Find where the given text appears and provide that cell's center as [x, y] coordinate. 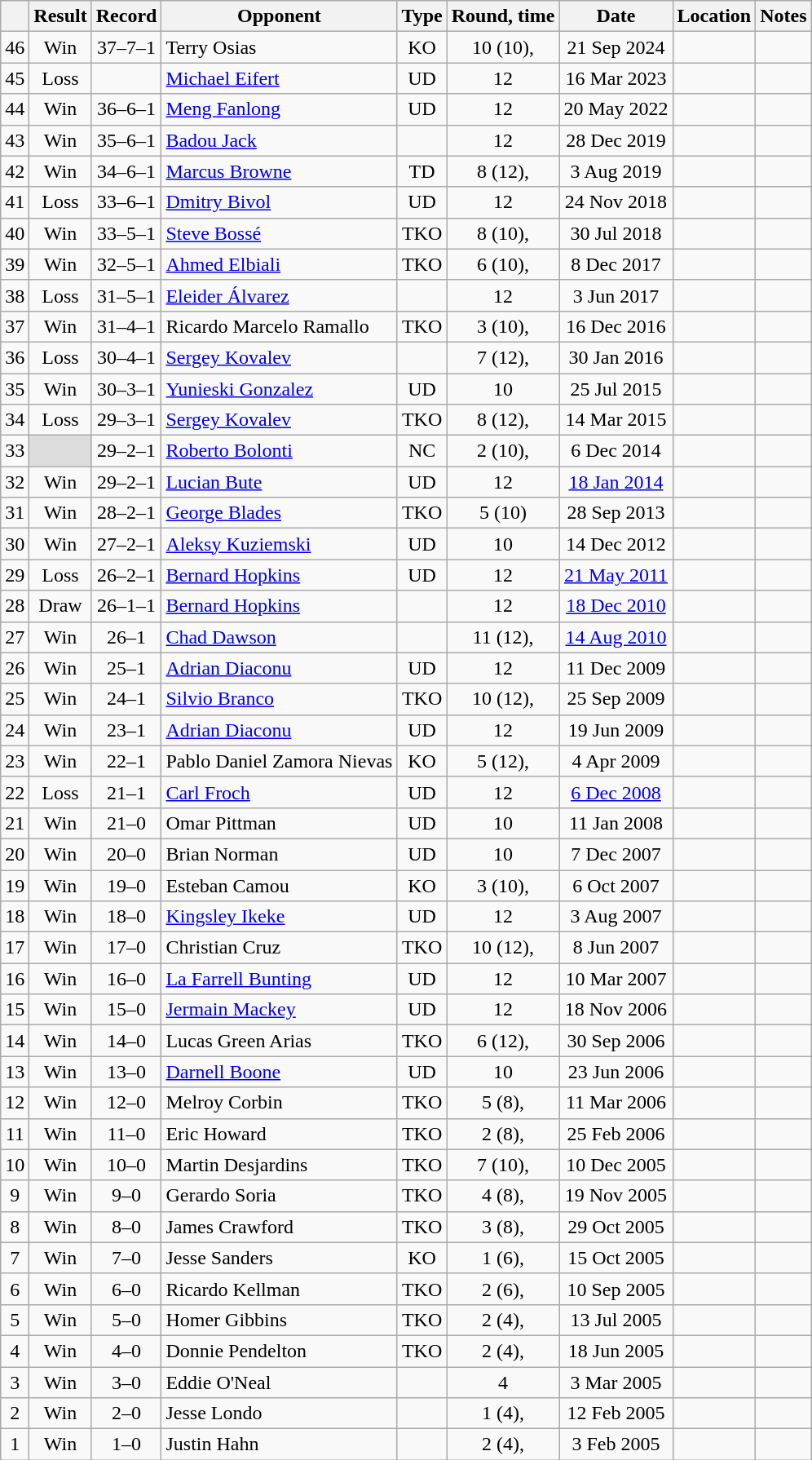
6 (12), [503, 1041]
3 (8), [503, 1227]
2 (6), [503, 1289]
La Farrell Bunting [279, 979]
26–1 [126, 637]
Ricardo Kellman [279, 1289]
10 (10), [503, 47]
4–0 [126, 1351]
35–6–1 [126, 140]
19–0 [126, 885]
10–0 [126, 1165]
21–1 [126, 792]
31–5–1 [126, 295]
Yunieski Gonzalez [279, 389]
18 [15, 917]
29 [15, 575]
45 [15, 78]
6–0 [126, 1289]
15 [15, 1010]
Carl Froch [279, 792]
46 [15, 47]
8 [15, 1227]
20 May 2022 [616, 109]
24–1 [126, 699]
24 [15, 730]
Steve Bossé [279, 233]
Record [126, 16]
7–0 [126, 1258]
24 Nov 2018 [616, 202]
30–4–1 [126, 357]
17–0 [126, 948]
5–0 [126, 1320]
Ahmed Elbiali [279, 264]
18 Jan 2014 [616, 482]
2 (8), [503, 1134]
Date [616, 16]
35 [15, 389]
11 Dec 2009 [616, 668]
Meng Fanlong [279, 109]
Christian Cruz [279, 948]
14 Aug 2010 [616, 637]
13 [15, 1072]
25–1 [126, 668]
28 [15, 606]
8 Jun 2007 [616, 948]
5 [15, 1320]
21 [15, 823]
2 (10), [503, 451]
Badou Jack [279, 140]
27–2–1 [126, 544]
37 [15, 326]
Opponent [279, 16]
23 [15, 761]
16–0 [126, 979]
James Crawford [279, 1227]
25 Jul 2015 [616, 389]
19 Jun 2009 [616, 730]
7 (12), [503, 357]
18 Dec 2010 [616, 606]
8–0 [126, 1227]
8 (10), [503, 233]
Pablo Daniel Zamora Nievas [279, 761]
3 Aug 2019 [616, 171]
26–2–1 [126, 575]
34 [15, 420]
11 [15, 1134]
32–5–1 [126, 264]
21–0 [126, 823]
Eddie O'Neal [279, 1383]
10 Dec 2005 [616, 1165]
4 (8), [503, 1196]
6 [15, 1289]
Gerardo Soria [279, 1196]
19 [15, 885]
6 Oct 2007 [616, 885]
21 May 2011 [616, 575]
Esteban Camou [279, 885]
3–0 [126, 1383]
37–7–1 [126, 47]
25 Feb 2006 [616, 1134]
Silvio Branco [279, 699]
23 Jun 2006 [616, 1072]
9–0 [126, 1196]
Michael Eifert [279, 78]
Round, time [503, 16]
26 [15, 668]
16 Dec 2016 [616, 326]
5 (12), [503, 761]
3 Jun 2017 [616, 295]
Notes [783, 16]
22 [15, 792]
Roberto Bolonti [279, 451]
36–6–1 [126, 109]
28–2–1 [126, 513]
Lucian Bute [279, 482]
22–1 [126, 761]
11 Mar 2006 [616, 1103]
41 [15, 202]
14 Dec 2012 [616, 544]
Justin Hahn [279, 1445]
9 [15, 1196]
18 Nov 2006 [616, 1010]
13 Jul 2005 [616, 1320]
Marcus Browne [279, 171]
39 [15, 264]
32 [15, 482]
Omar Pittman [279, 823]
Kingsley Ikeke [279, 917]
5 (10) [503, 513]
Melroy Corbin [279, 1103]
16 [15, 979]
Jesse Sanders [279, 1258]
19 Nov 2005 [616, 1196]
30 Jan 2016 [616, 357]
2–0 [126, 1414]
12–0 [126, 1103]
20 [15, 854]
7 Dec 2007 [616, 854]
33–5–1 [126, 233]
42 [15, 171]
3 Aug 2007 [616, 917]
29 Oct 2005 [616, 1227]
31–4–1 [126, 326]
38 [15, 295]
30 [15, 544]
10 Mar 2007 [616, 979]
14–0 [126, 1041]
Aleksy Kuziemski [279, 544]
30 Sep 2006 [616, 1041]
34–6–1 [126, 171]
27 [15, 637]
6 (10), [503, 264]
31 [15, 513]
3 [15, 1383]
1 (4), [503, 1414]
21 Sep 2024 [616, 47]
4 Apr 2009 [616, 761]
17 [15, 948]
7 (10), [503, 1165]
Result [60, 16]
29–3–1 [126, 420]
George Blades [279, 513]
10 Sep 2005 [616, 1289]
25 [15, 699]
Homer Gibbins [279, 1320]
Jesse Londo [279, 1414]
Lucas Green Arias [279, 1041]
12 Feb 2005 [616, 1414]
43 [15, 140]
NC [422, 451]
3 Mar 2005 [616, 1383]
Jermain Mackey [279, 1010]
28 Sep 2013 [616, 513]
Darnell Boone [279, 1072]
6 Dec 2014 [616, 451]
Dmitry Bivol [279, 202]
3 Feb 2005 [616, 1445]
33 [15, 451]
44 [15, 109]
11–0 [126, 1134]
Martin Desjardins [279, 1165]
Location [714, 16]
18–0 [126, 917]
6 Dec 2008 [616, 792]
Terry Osias [279, 47]
TD [422, 171]
15 Oct 2005 [616, 1258]
11 (12), [503, 637]
Draw [60, 606]
11 Jan 2008 [616, 823]
8 Dec 2017 [616, 264]
1–0 [126, 1445]
26–1–1 [126, 606]
25 Sep 2009 [616, 699]
14 [15, 1041]
2 [15, 1414]
1 (6), [503, 1258]
Ricardo Marcelo Ramallo [279, 326]
30 Jul 2018 [616, 233]
16 Mar 2023 [616, 78]
1 [15, 1445]
Eleider Álvarez [279, 295]
36 [15, 357]
Donnie Pendelton [279, 1351]
Eric Howard [279, 1134]
13–0 [126, 1072]
40 [15, 233]
28 Dec 2019 [616, 140]
14 Mar 2015 [616, 420]
Chad Dawson [279, 637]
7 [15, 1258]
30–3–1 [126, 389]
20–0 [126, 854]
5 (8), [503, 1103]
Type [422, 16]
15–0 [126, 1010]
18 Jun 2005 [616, 1351]
Brian Norman [279, 854]
33–6–1 [126, 202]
23–1 [126, 730]
